Scan for the cell matching the given text and deliver its (x, y) coordinate at center. 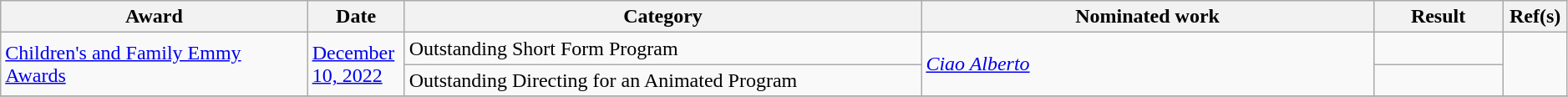
Outstanding Directing for an Animated Program (663, 80)
Category (663, 17)
Ref(s) (1535, 17)
Award (154, 17)
December 10, 2022 (356, 64)
Outstanding Short Form Program (663, 48)
Children's and Family Emmy Awards (154, 64)
Date (356, 17)
Result (1439, 17)
Nominated work (1148, 17)
Ciao Alberto (1148, 64)
